Locate the cell with the specified text and output its (X, Y) center coordinate. 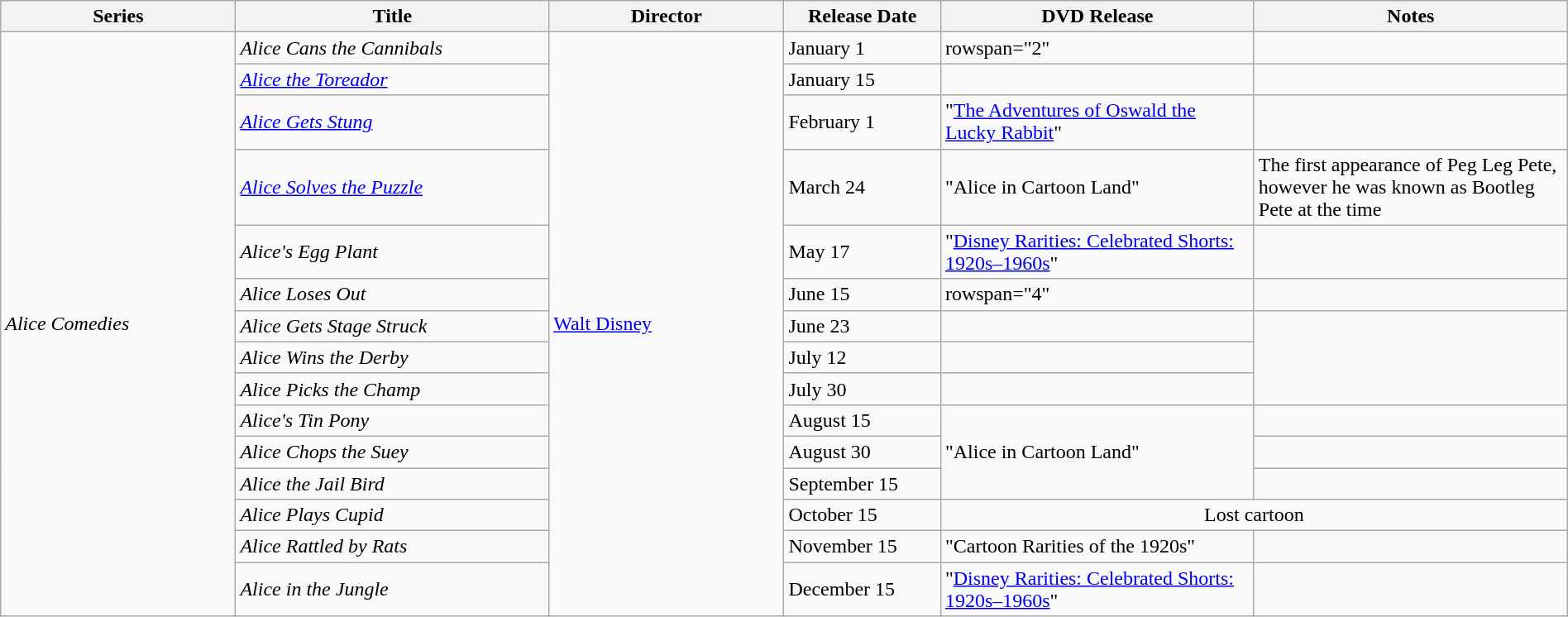
Alice Solves the Puzzle (392, 187)
Alice the Toreador (392, 79)
Alice Picks the Champ (392, 389)
Release Date (862, 17)
June 23 (862, 326)
July 30 (862, 389)
Alice Rattled by Rats (392, 547)
Alice Chops the Suey (392, 452)
Alice Loses Out (392, 294)
"The Adventures of Oswald the Lucky Rabbit" (1097, 122)
December 15 (862, 589)
"Cartoon Rarities of the 1920s" (1097, 547)
March 24 (862, 187)
Alice Wins the Derby (392, 357)
January 15 (862, 79)
Alice Gets Stung (392, 122)
Alice Comedies (118, 324)
Alice Plays Cupid (392, 515)
July 12 (862, 357)
Director (667, 17)
February 1 (862, 122)
August 15 (862, 420)
Alice Gets Stage Struck (392, 326)
June 15 (862, 294)
October 15 (862, 515)
Alice in the Jungle (392, 589)
Series (118, 17)
Notes (1411, 17)
November 15 (862, 547)
Title (392, 17)
August 30 (862, 452)
The first appearance of Peg Leg Pete, however he was known as Bootleg Pete at the time (1411, 187)
Walt Disney (667, 324)
January 1 (862, 48)
Alice the Jail Bird (392, 484)
September 15 (862, 484)
rowspan="2" (1097, 48)
DVD Release (1097, 17)
Alice's Egg Plant (392, 251)
May 17 (862, 251)
Lost cartoon (1254, 515)
Alice's Tin Pony (392, 420)
Alice Cans the Cannibals (392, 48)
rowspan="4" (1097, 294)
